Pinpoint the cell where the given text exists, returning its [X, Y] midpoint coordinate. 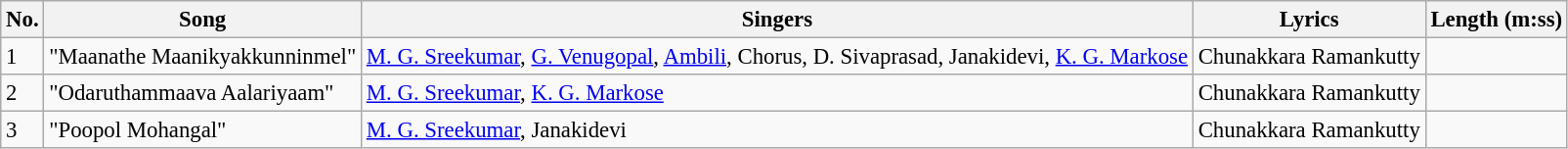
Singers [778, 20]
2 [22, 93]
"Odaruthammaava Aalariyaam" [203, 93]
Lyrics [1309, 20]
No. [22, 20]
3 [22, 130]
Song [203, 20]
M. G. Sreekumar, Janakidevi [778, 130]
M. G. Sreekumar, G. Venugopal, Ambili, Chorus, D. Sivaprasad, Janakidevi, K. G. Markose [778, 57]
1 [22, 57]
Length (m:ss) [1496, 20]
"Maanathe Maanikyakkunninmel" [203, 57]
M. G. Sreekumar, K. G. Markose [778, 93]
"Poopol Mohangal" [203, 130]
